Capture the cell that displays the provided text and extract its [X, Y] central coordinate. 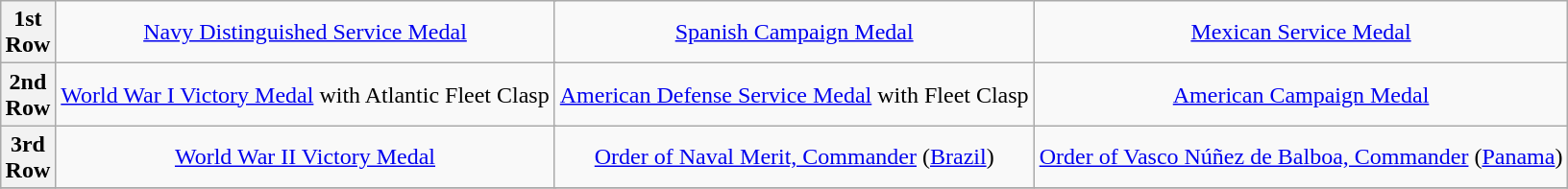
1st Row [28, 33]
Order of Vasco Núñez de Balboa, Commander (Panama) [1301, 157]
Navy Distinguished Service Medal [306, 33]
World War II Victory Medal [306, 157]
3rd Row [28, 157]
World War I Victory Medal with Atlantic Fleet Clasp [306, 94]
Spanish Campaign Medal [794, 33]
Mexican Service Medal [1301, 33]
American Defense Service Medal with Fleet Clasp [794, 94]
2nd Row [28, 94]
American Campaign Medal [1301, 94]
Order of Naval Merit, Commander (Brazil) [794, 157]
